Provide the [x, y] coordinate of the cell's center where the given text is located.  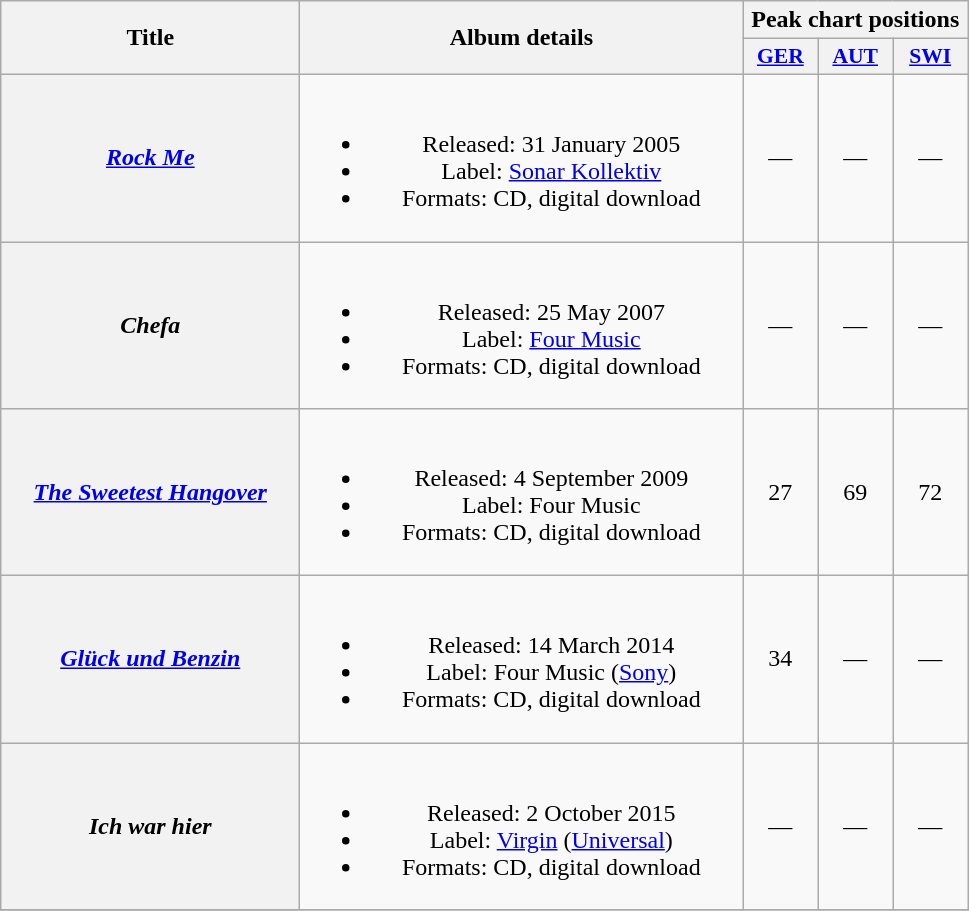
Released: 4 September 2009Label: Four MusicFormats: CD, digital download [522, 492]
Released: 14 March 2014Label: Four Music (Sony)Formats: CD, digital download [522, 660]
Title [150, 38]
AUT [856, 57]
Released: 25 May 2007Label: Four MusicFormats: CD, digital download [522, 326]
69 [856, 492]
Rock Me [150, 158]
Released: 2 October 2015Label: Virgin (Universal)Formats: CD, digital download [522, 826]
Ich war hier [150, 826]
Released: 31 January 2005Label: Sonar KollektivFormats: CD, digital download [522, 158]
Peak chart positions [856, 20]
34 [780, 660]
Album details [522, 38]
Glück und Benzin [150, 660]
Chefa [150, 326]
27 [780, 492]
The Sweetest Hangover [150, 492]
72 [930, 492]
SWI [930, 57]
GER [780, 57]
